Pinpoint the cell where the given text exists, returning its (X, Y) midpoint coordinate. 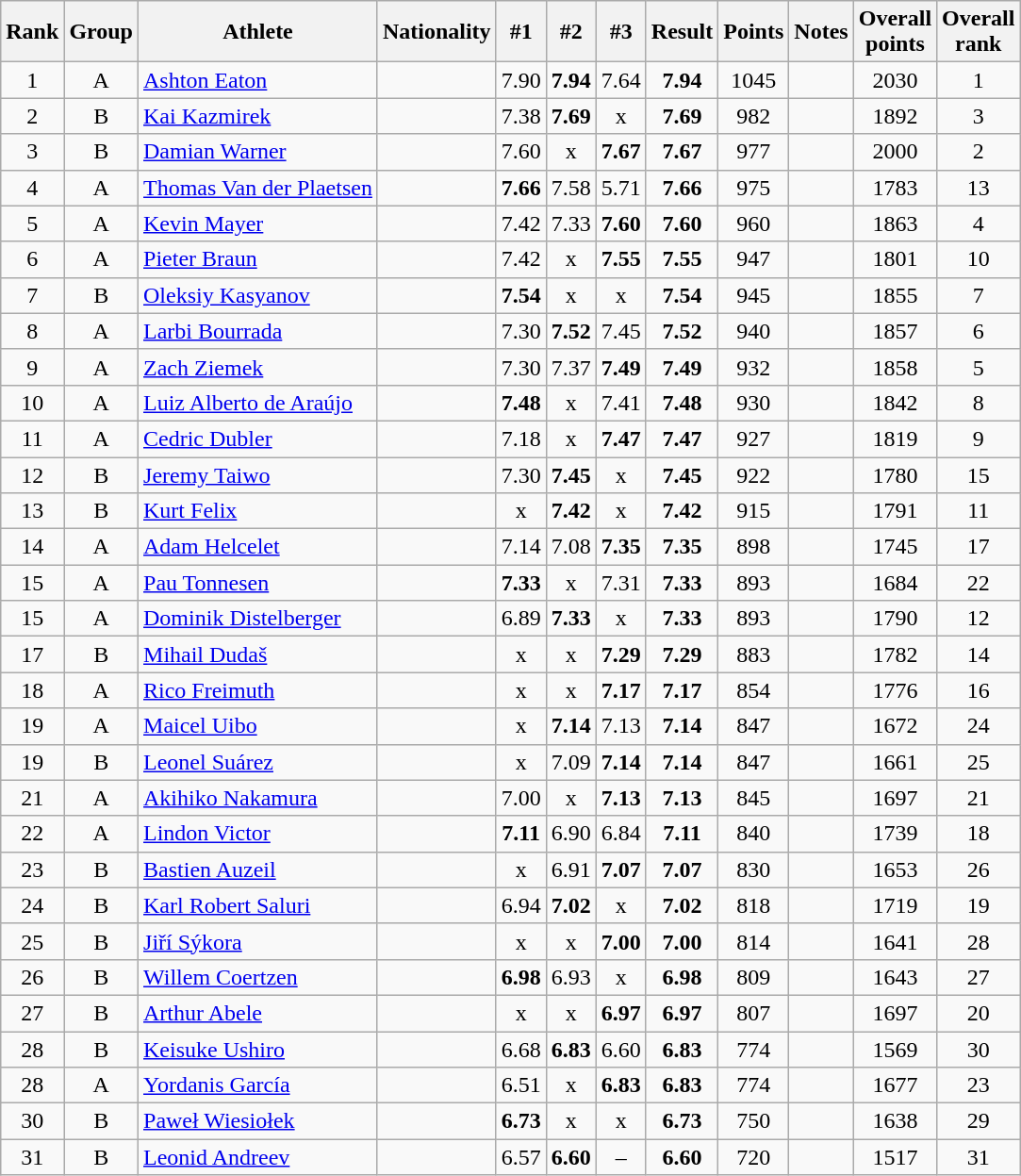
2000 (895, 152)
Overallrank (979, 32)
854 (754, 690)
982 (754, 116)
Karl Robert Saluri (258, 905)
Zach Ziemek (258, 367)
845 (754, 798)
#2 (571, 32)
Athlete (258, 32)
7.37 (571, 367)
16 (979, 690)
814 (754, 941)
883 (754, 654)
Nationality (436, 32)
Rico Freimuth (258, 690)
1719 (895, 905)
Bastien Auzeil (258, 870)
Jiří Sýkora (258, 941)
1842 (895, 403)
6.57 (520, 1157)
Points (754, 32)
940 (754, 331)
1791 (895, 511)
6.68 (520, 1050)
29 (979, 1121)
Thomas Van der Plaetsen (258, 188)
7.41 (620, 403)
1677 (895, 1085)
960 (754, 224)
Kevin Mayer (258, 224)
Oleksiy Kasyanov (258, 295)
#3 (620, 32)
7.18 (520, 439)
947 (754, 259)
6.84 (620, 834)
Kurt Felix (258, 511)
1801 (895, 259)
– (620, 1157)
1653 (895, 870)
830 (754, 870)
6.89 (520, 619)
927 (754, 439)
818 (754, 905)
7.90 (520, 80)
Jeremy Taiwo (258, 474)
Akihiko Nakamura (258, 798)
Rank (32, 32)
809 (754, 977)
Keisuke Ushiro (258, 1050)
1776 (895, 690)
Paweł Wiesiołek (258, 1121)
1569 (895, 1050)
1045 (754, 80)
Larbi Bourrada (258, 331)
1857 (895, 331)
1790 (895, 619)
Adam Helcelet (258, 547)
Leonel Suárez (258, 762)
6.94 (520, 905)
977 (754, 152)
20 (979, 1013)
Damian Warner (258, 152)
1745 (895, 547)
1643 (895, 977)
5.71 (620, 188)
Pau Tonnesen (258, 583)
Ashton Eaton (258, 80)
Willem Coertzen (258, 977)
1780 (895, 474)
975 (754, 188)
1892 (895, 116)
1517 (895, 1157)
6.90 (571, 834)
930 (754, 403)
Mihail Dudaš (258, 654)
7.64 (620, 80)
1638 (895, 1121)
Dominik Distelberger (258, 619)
6.93 (571, 977)
Maicel Uibo (258, 726)
1819 (895, 439)
7.38 (520, 116)
1672 (895, 726)
Luiz Alberto de Araújo (258, 403)
1863 (895, 224)
6.91 (571, 870)
1783 (895, 188)
2030 (895, 80)
1855 (895, 295)
Leonid Andreev (258, 1157)
7.58 (571, 188)
7.08 (571, 547)
Cedric Dubler (258, 439)
7.09 (571, 762)
Overallpoints (895, 32)
7.31 (620, 583)
Kai Kazmirek (258, 116)
840 (754, 834)
898 (754, 547)
945 (754, 295)
Yordanis García (258, 1085)
720 (754, 1157)
1661 (895, 762)
807 (754, 1013)
932 (754, 367)
Group (102, 32)
1684 (895, 583)
1858 (895, 367)
1641 (895, 941)
915 (754, 511)
1739 (895, 834)
750 (754, 1121)
Result (682, 32)
Lindon Victor (258, 834)
922 (754, 474)
1782 (895, 654)
#1 (520, 32)
Notes (821, 32)
Pieter Braun (258, 259)
6.51 (520, 1085)
Arthur Abele (258, 1013)
